Output the (X, Y) coordinate of the center of the cell containing the given text.  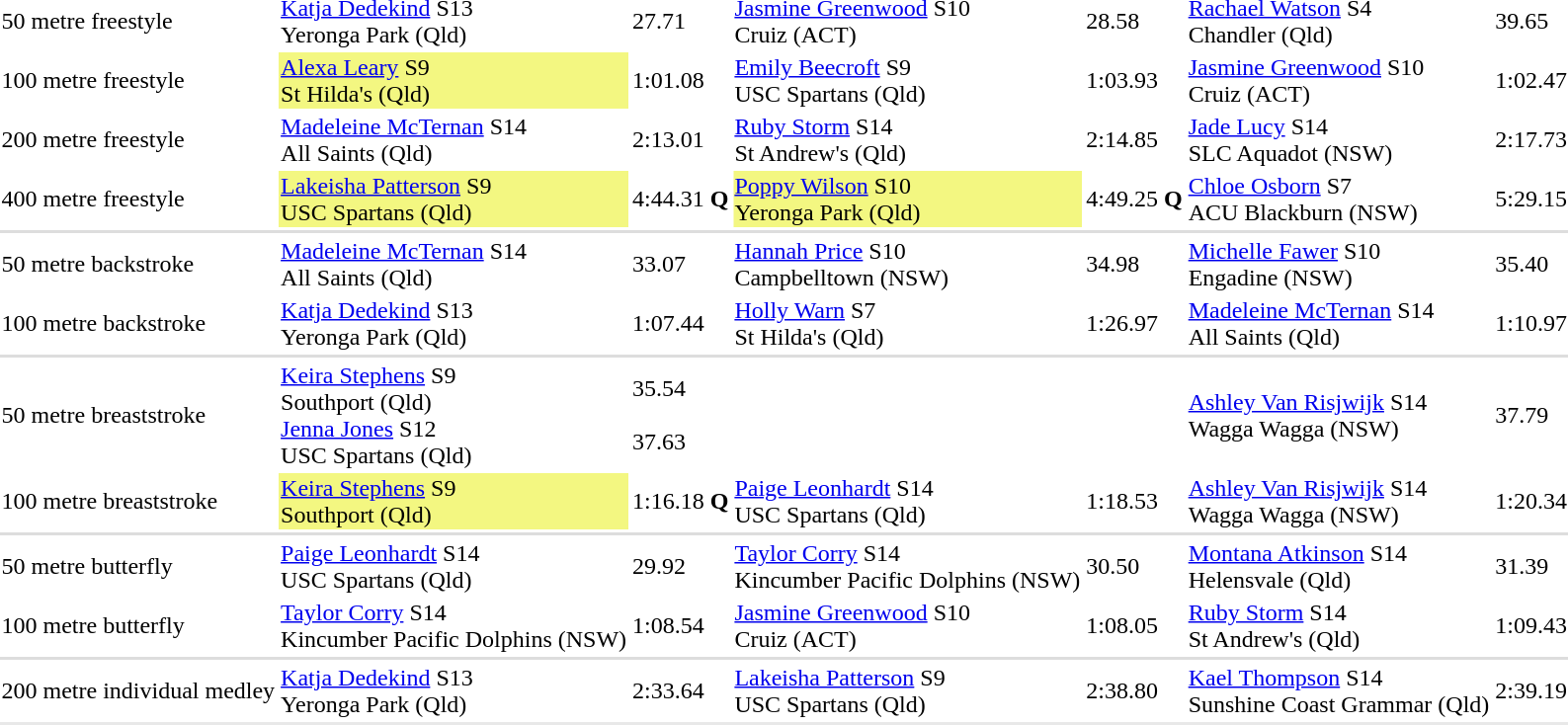
50 metre breaststroke (138, 415)
1:01.08 (681, 81)
Jade Lucy S14 SLC Aquadot (NSW) (1339, 140)
100 metre freestyle (138, 81)
100 metre butterfly (138, 626)
Holly Warn S7 St Hilda's (Qld) (907, 324)
1:08.05 (1134, 626)
Montana Atkinson S14 Helensvale (Qld) (1339, 567)
Michelle Fawer S10 Engadine (NSW) (1339, 265)
34.98 (1134, 265)
35.54 37.63 (681, 415)
50 metre backstroke (138, 265)
50 metre butterfly (138, 567)
Kael Thompson S14 Sunshine Coast Grammar (Qld) (1339, 691)
2:33.64 (681, 691)
2:13.01 (681, 140)
2:14.85 (1134, 140)
100 metre breaststroke (138, 502)
29.92 (681, 567)
1:26.97 (1134, 324)
Poppy Wilson S10 Yeronga Park (Qld) (907, 200)
Emily Beecroft S9 USC Spartans (Qld) (907, 81)
Alexa Leary S9 St Hilda's (Qld) (454, 81)
2:38.80 (1134, 691)
4:44.31 Q (681, 200)
4:49.25 Q (1134, 200)
200 metre freestyle (138, 140)
1:07.44 (681, 324)
100 metre backstroke (138, 324)
1:03.93 (1134, 81)
200 metre individual medley (138, 691)
1:18.53 (1134, 502)
Chloe Osborn S7 ACU Blackburn (NSW) (1339, 200)
Keira Stephens S9 Southport (Qld) (454, 502)
1:08.54 (681, 626)
33.07 (681, 265)
Keira Stephens S9 Southport (Qld) Jenna Jones S12 USC Spartans (Qld) (454, 415)
Hannah Price S10 Campbelltown (NSW) (907, 265)
1:16.18 Q (681, 502)
400 metre freestyle (138, 200)
30.50 (1134, 567)
